For the text-containing cell, return its midpoint in (X, Y) coordinate format. 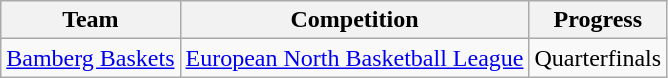
Progress (598, 20)
Bamberg Baskets (90, 58)
Competition (354, 20)
European North Basketball League (354, 58)
Team (90, 20)
Quarterfinals (598, 58)
